Pinpoint the cell where the given text exists, returning its [x, y] midpoint coordinate. 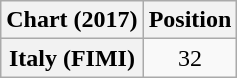
Chart (2017) [72, 20]
32 [190, 58]
Italy (FIMI) [72, 58]
Position [190, 20]
